For the text-containing cell, return its midpoint in [X, Y] coordinate format. 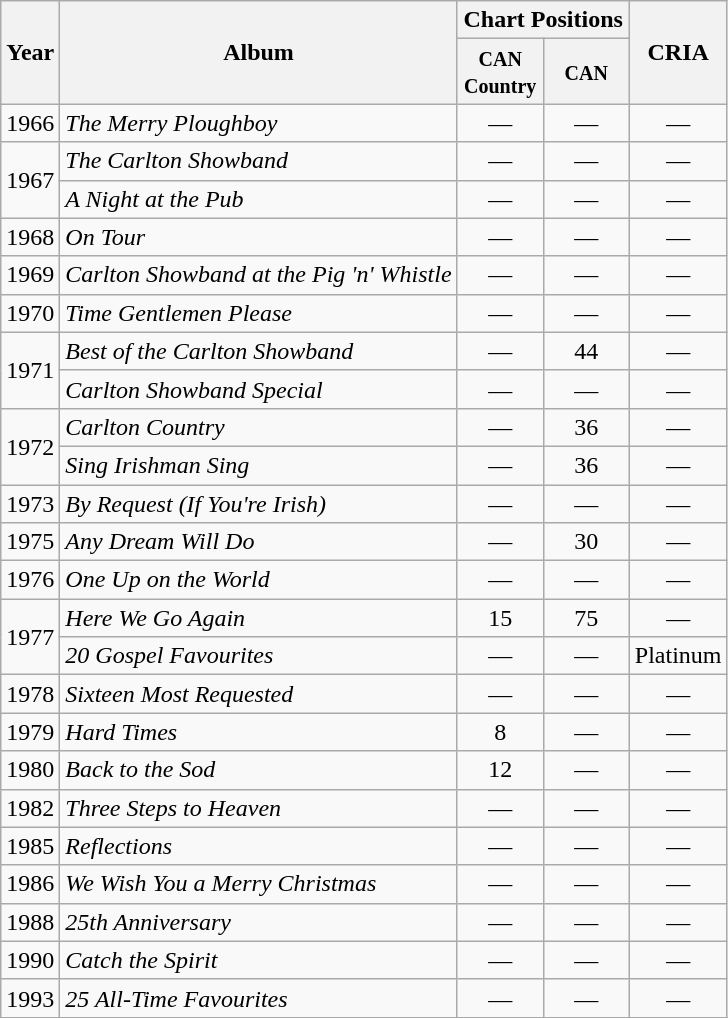
Reflections [258, 846]
Carlton Showband Special [258, 389]
We Wish You a Merry Christmas [258, 884]
1978 [30, 694]
A Night at the Pub [258, 199]
CAN Country [500, 72]
1986 [30, 884]
Year [30, 52]
1969 [30, 275]
20 Gospel Favourites [258, 656]
1979 [30, 732]
Time Gentlemen Please [258, 313]
1968 [30, 237]
Sing Irishman Sing [258, 465]
CRIA [678, 52]
1967 [30, 180]
Platinum [678, 656]
Album [258, 52]
Best of the Carlton Showband [258, 351]
1970 [30, 313]
30 [586, 542]
The Merry Ploughboy [258, 123]
Sixteen Most Requested [258, 694]
1971 [30, 370]
8 [500, 732]
1977 [30, 637]
1976 [30, 580]
By Request (If You're Irish) [258, 503]
Catch the Spirit [258, 960]
25th Anniversary [258, 922]
1972 [30, 446]
75 [586, 618]
One Up on the World [258, 580]
Here We Go Again [258, 618]
Chart Positions [543, 20]
12 [500, 770]
1990 [30, 960]
1982 [30, 808]
On Tour [258, 237]
1975 [30, 542]
1966 [30, 123]
Carlton Showband at the Pig 'n' Whistle [258, 275]
1988 [30, 922]
1980 [30, 770]
25 All-Time Favourites [258, 998]
Back to the Sod [258, 770]
1993 [30, 998]
15 [500, 618]
Hard Times [258, 732]
44 [586, 351]
1973 [30, 503]
1985 [30, 846]
The Carlton Showband [258, 161]
Three Steps to Heaven [258, 808]
Carlton Country [258, 427]
Any Dream Will Do [258, 542]
CAN [586, 72]
